Pinpoint the cell where the given text exists, returning its (x, y) midpoint coordinate. 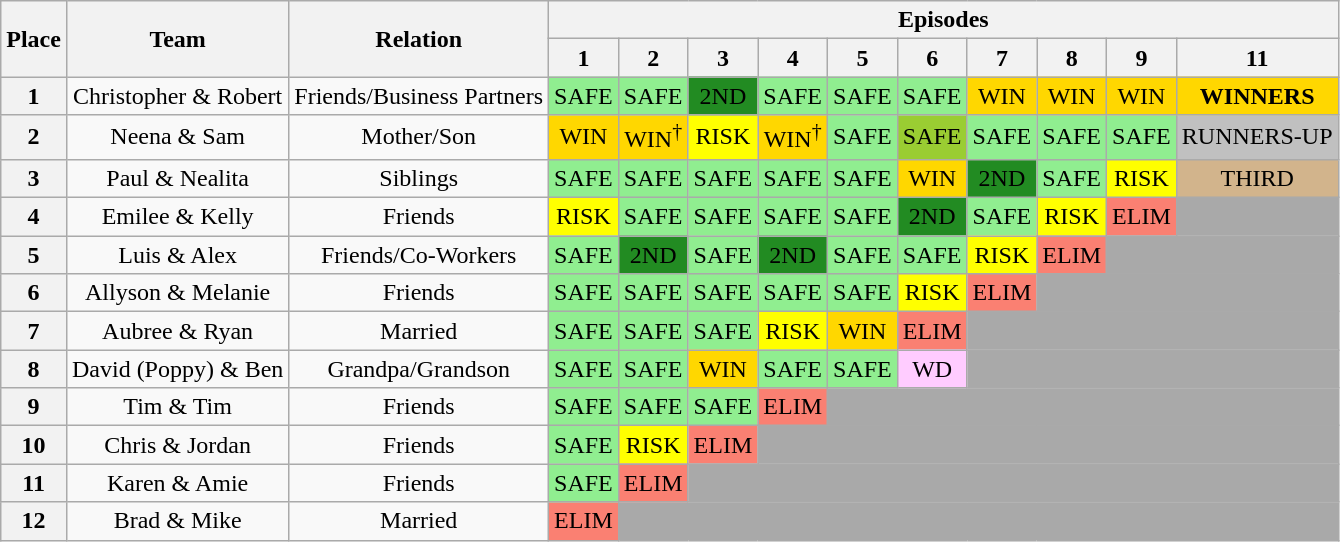
Siblings (419, 178)
Place (34, 39)
Grandpa/Grandson (419, 369)
Chris & Jordan (177, 445)
Allyson & Melanie (177, 293)
Christopher & Robert (177, 96)
10 (34, 445)
Friends/Co-Workers (419, 255)
RUNNERS-UP (1257, 138)
Aubree & Ryan (177, 331)
Episodes (944, 20)
Mother/Son (419, 138)
WINNERS (1257, 96)
THIRD (1257, 178)
Brad & Mike (177, 521)
WD (932, 369)
Relation (419, 39)
Karen & Amie (177, 483)
Neena & Sam (177, 138)
Team (177, 39)
12 (34, 521)
Paul & Nealita (177, 178)
Friends/Business Partners (419, 96)
David (Poppy) & Ben (177, 369)
Tim & Tim (177, 407)
Luis & Alex (177, 255)
Emilee & Kelly (177, 217)
